Output the [x, y] coordinate of the center of the cell containing the given text.  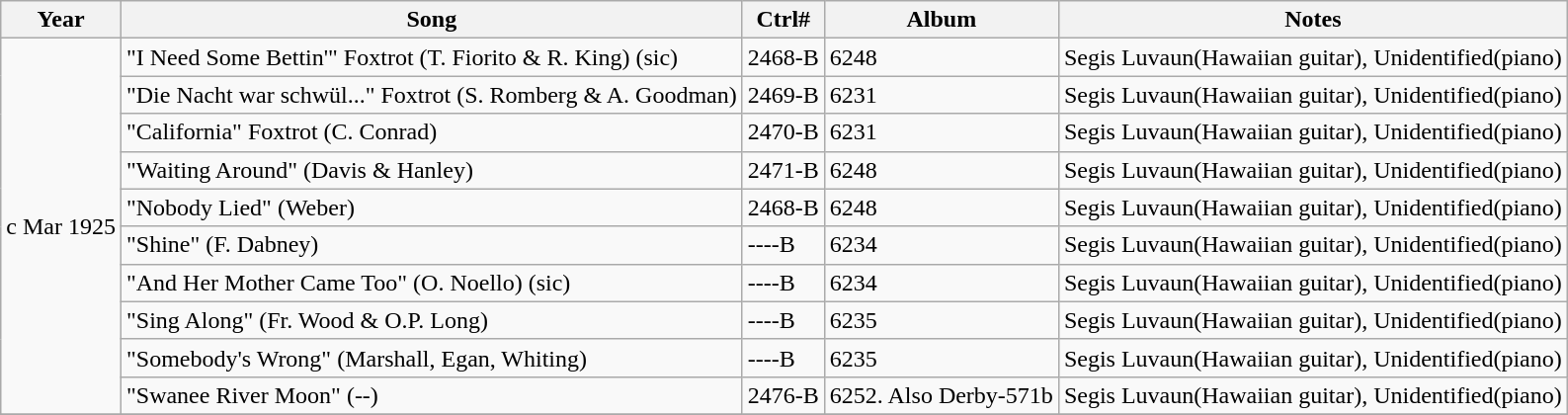
2476-B [783, 395]
2471-B [783, 170]
"I Need Some Bettin'" Foxtrot (T. Fiorito & R. King) (sic) [431, 57]
2470-B [783, 132]
Notes [1312, 20]
6252. Also Derby-571b [941, 395]
"Die Nacht war schwül..." Foxtrot (S. Romberg & A. Goodman) [431, 95]
"Swanee River Moon" (--) [431, 395]
"California" Foxtrot (C. Conrad) [431, 132]
"And Her Mother Came Too" (O. Noello) (sic) [431, 283]
2469-B [783, 95]
"Shine" (F. Dabney) [431, 245]
"Nobody Lied" (Weber) [431, 207]
c Mar 1925 [61, 227]
"Waiting Around" (Davis & Hanley) [431, 170]
Song [431, 20]
Year [61, 20]
Ctrl# [783, 20]
"Sing Along" (Fr. Wood & O.P. Long) [431, 320]
Album [941, 20]
"Somebody's Wrong" (Marshall, Egan, Whiting) [431, 358]
